For the text-containing cell, return its midpoint in (x, y) coordinate format. 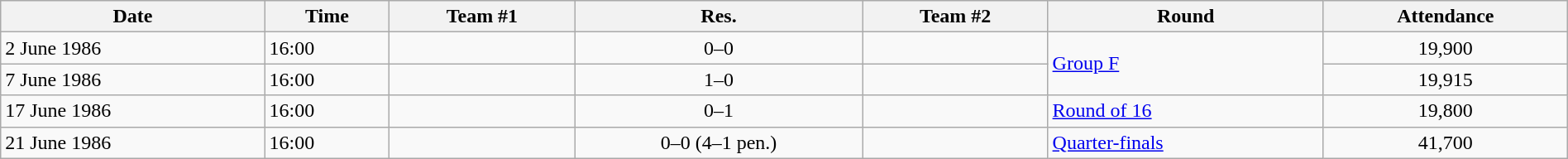
Group F (1186, 64)
2 June 1986 (132, 48)
7 June 1986 (132, 79)
19,915 (1446, 79)
Quarter-finals (1186, 142)
Team #2 (955, 17)
Time (327, 17)
19,900 (1446, 48)
0–1 (719, 111)
Res. (719, 17)
19,800 (1446, 111)
Attendance (1446, 17)
Round (1186, 17)
0–0 (4–1 pen.) (719, 142)
Round of 16 (1186, 111)
41,700 (1446, 142)
1–0 (719, 79)
17 June 1986 (132, 111)
Date (132, 17)
Team #1 (482, 17)
0–0 (719, 48)
21 June 1986 (132, 142)
